Pinpoint the cell where the given text exists, returning its (x, y) midpoint coordinate. 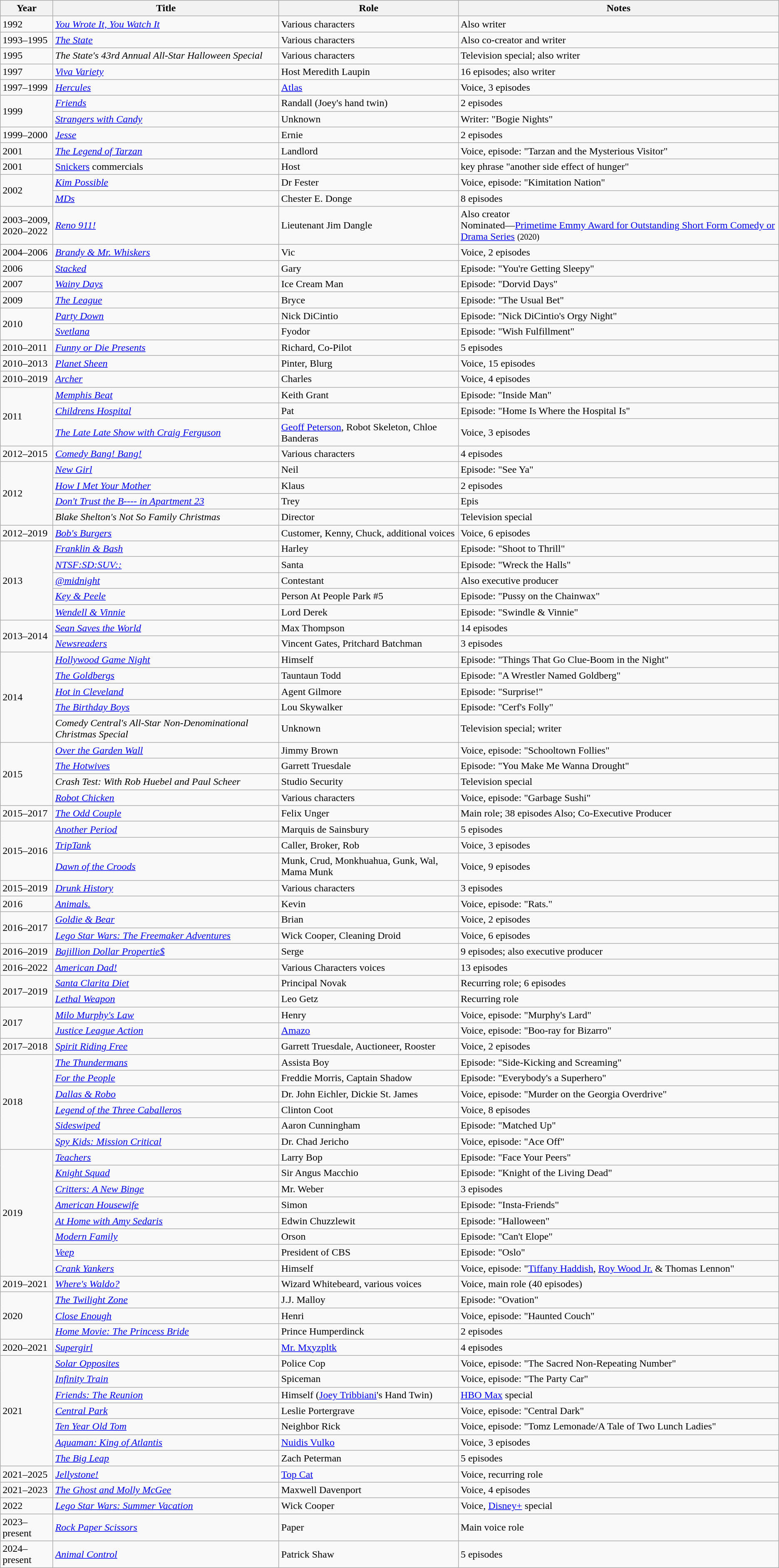
1999–2000 (27, 135)
Hercules (166, 87)
Episode: "Insta-Friends" (618, 1205)
Vic (369, 253)
Ten Year Old Tom (166, 1427)
Veep (166, 1252)
Supergirl (166, 1347)
Dr. John Eichler, Dickie St. James (369, 1094)
Santa Clarita Diet (166, 983)
Tauntaun Todd (369, 675)
Episode: "Wish Fulfillment" (618, 332)
Robot Chicken (166, 798)
Nick DiCintio (369, 316)
The Big Leap (166, 1458)
TripTank (166, 845)
Blake Shelton's Not So Family Christmas (166, 517)
2012–2015 (27, 454)
Lego Star Wars: The Freemaker Adventures (166, 935)
Comedy Bang! Bang! (166, 454)
Charles (369, 379)
Sean Saves the World (166, 628)
How I Met Your Mother (166, 486)
Lou Skywalker (369, 707)
Episode: "Side-Kicking and Screaming" (618, 1062)
Archer (166, 379)
Episode: "Oslo" (618, 1252)
2010–2011 (27, 347)
Lethal Weapon (166, 999)
1995 (27, 56)
Police Cop (369, 1363)
2006 (27, 268)
Caller, Broker, Rob (369, 845)
2011 (27, 416)
2016–2022 (27, 967)
Landlord (369, 151)
Also writer (618, 24)
Brian (369, 920)
Crank Yankers (166, 1268)
The League (166, 300)
Pinter, Blurg (369, 363)
Episode: "Pussy on the Chainwax" (618, 596)
2020 (27, 1316)
Wick Cooper (369, 1506)
1997–1999 (27, 87)
Funny or Die Presents (166, 347)
Justice League Action (166, 1031)
Klaus (369, 486)
Episode: "Cerf's Folly" (618, 707)
Himself (Joey Tribbiani's Hand Twin) (369, 1395)
Mr. Mxyzpltk (369, 1347)
Where's Waldo? (166, 1284)
Bryce (369, 300)
Crash Test: With Rob Huebel and Paul Scheer (166, 782)
Spirit Riding Free (166, 1047)
Party Down (166, 316)
Amazo (369, 1031)
The Ghost and Molly McGee (166, 1490)
Garrett Truesdale (369, 766)
Lego Star Wars: Summer Vacation (166, 1506)
14 episodes (618, 628)
key phrase "another side effect of hunger" (618, 166)
2016–2019 (27, 951)
Voice, main role (40 episodes) (618, 1284)
9 episodes; also executive producer (618, 951)
Clinton Coot (369, 1110)
Episode: "Things That Go Clue-Boom in the Night" (618, 660)
Writer: "Bogie Nights" (618, 119)
The Odd Couple (166, 814)
1997 (27, 72)
J.J. Malloy (369, 1300)
Epis (618, 501)
2012 (27, 493)
Voice, recurring role (618, 1474)
Nuidis Vulko (369, 1442)
Garrett Truesdale, Auctioneer, Rooster (369, 1047)
New Girl (166, 469)
Friends: The Reunion (166, 1395)
Episode: "Matched Up" (618, 1126)
2020–2021 (27, 1347)
Notes (618, 8)
2017–2018 (27, 1047)
Voice, episode: "Tarzan and the Mysterious Visitor" (618, 151)
Episode: "See Ya" (618, 469)
Year (27, 8)
Santa (369, 565)
Dawn of the Croods (166, 866)
2013–2014 (27, 636)
Svetlana (166, 332)
Atlas (369, 87)
Drunk History (166, 888)
Serge (369, 951)
Voice, episode: "Haunted Couch" (618, 1316)
Paper (369, 1527)
Episode: "Halloween" (618, 1221)
Director (369, 517)
Prince Humperdinck (369, 1332)
The Goldbergs (166, 675)
Episode: "Face Your Peers" (618, 1157)
Max Thompson (369, 628)
Assista Boy (369, 1062)
Snickers commercials (166, 166)
For the People (166, 1078)
Title (166, 8)
Close Enough (166, 1316)
Franklin & Bash (166, 549)
2010 (27, 324)
Pat (369, 411)
Milo Murphy's Law (166, 1015)
Leslie Portergrave (369, 1411)
2018 (27, 1102)
Animals. (166, 904)
Episode: "You Make Me Wanna Drought" (618, 766)
Voice, episode: "Boo-ray for Bizarro" (618, 1031)
Knight Squad (166, 1173)
HBO Max special (618, 1395)
2017–2019 (27, 991)
Aquaman: King of Atlantis (166, 1442)
Voice, episode: "Kimitation Nation" (618, 182)
2002 (27, 190)
Recurring role; 6 episodes (618, 983)
Edwin Chuzzlewit (369, 1221)
Episode: "Wreck the Halls" (618, 565)
Leo Getz (369, 999)
Lieutenant Jim Dangle (369, 226)
Childrens Hospital (166, 411)
Ice Cream Man (369, 284)
Host (369, 166)
Host Meredith Laupin (369, 72)
1999 (27, 111)
2003–2009,2020–2022 (27, 226)
Episode: "Can't Elope" (618, 1236)
2021–2025 (27, 1474)
Dallas & Robo (166, 1094)
Voice, episode: "Murphy's Lard" (618, 1015)
Wick Cooper, Cleaning Droid (369, 935)
Planet Sheen (166, 363)
The State (166, 40)
Keith Grant (369, 395)
Richard, Co-Pilot (369, 347)
Modern Family (166, 1236)
Infinity Train (166, 1379)
The Birthday Boys (166, 707)
Voice, episode: "Central Dark" (618, 1411)
Animal Control (166, 1555)
Sir Angus Macchio (369, 1173)
Rock Paper Scissors (166, 1527)
Main role; 38 episodes Also; Co-Executive Producer (618, 814)
Brandy & Mr. Whiskers (166, 253)
Larry Bop (369, 1157)
2009 (27, 300)
Neil (369, 469)
Harley (369, 549)
Simon (369, 1205)
Voice, 15 episodes (618, 363)
Hollywood Game Night (166, 660)
Voice, episode: "Murder on the Georgia Overdrive" (618, 1094)
Agent Gilmore (369, 691)
Geoff Peterson, Robot Skeleton, Chloe Banderas (369, 432)
16 episodes; also writer (618, 72)
Chester E. Donge (369, 198)
Patrick Shaw (369, 1555)
Spiceman (369, 1379)
Zach Peterman (369, 1458)
Gary (369, 268)
Jellystone! (166, 1474)
Episode: "You're Getting Sleepy" (618, 268)
Memphis Beat (166, 395)
Freddie Morris, Captain Shadow (369, 1078)
Friends (166, 103)
1992 (27, 24)
NTSF:SD:SUV:: (166, 565)
Stacked (166, 268)
Kim Possible (166, 182)
Viva Variety (166, 72)
Episode: "Swindle & Vinnie" (618, 612)
Strangers with Candy (166, 119)
Goldie & Bear (166, 920)
2017 (27, 1023)
Dr. Chad Jericho (369, 1141)
Television special; also writer (618, 56)
2010–2013 (27, 363)
Comedy Central's All-Star Non-Denominational Christmas Special (166, 728)
Randall (Joey's hand twin) (369, 103)
2010–2019 (27, 379)
Aaron Cunningham (369, 1126)
Person At People Park #5 (369, 596)
Voice, episode: "Rats." (618, 904)
At Home with Amy Sedaris (166, 1221)
Voice, 8 episodes (618, 1110)
2021 (27, 1411)
Voice, episode: "Schooltown Follies" (618, 750)
2015–2017 (27, 814)
Lord Derek (369, 612)
Contestant (369, 581)
The Hotwives (166, 766)
The State's 43rd Annual All-Star Halloween Special (166, 56)
Voice, episode: "Garbage Sushi" (618, 798)
2023–present (27, 1527)
American Housewife (166, 1205)
Bajillion Dollar Propertie$ (166, 951)
Felix Unger (369, 814)
Also co-creator and writer (618, 40)
Voice, episode: "The Party Car" (618, 1379)
President of CBS (369, 1252)
13 episodes (618, 967)
2015 (27, 774)
Kevin (369, 904)
Henry (369, 1015)
2004–2006 (27, 253)
Don't Trust the B---- in Apartment 23 (166, 501)
Main voice role (618, 1527)
Voice, episode: "Tomz Lemonade/A Tale of Two Lunch Ladies" (618, 1427)
Voice, 9 episodes (618, 866)
Role (369, 8)
Critters: A New Binge (166, 1189)
Wizard Whitebeard, various voices (369, 1284)
Another Period (166, 829)
Various Characters voices (369, 967)
1993–1995 (27, 40)
Legend of the Three Caballeros (166, 1110)
Spy Kids: Mission Critical (166, 1141)
Neighbor Rick (369, 1427)
MDs (166, 198)
Top Cat (369, 1474)
Also creatorNominated—Primetime Emmy Award for Outstanding Short Form Comedy or Drama Series (2020) (618, 226)
Central Park (166, 1411)
Episode: "Home Is Where the Hospital Is" (618, 411)
2024–present (27, 1555)
Episode: "Inside Man" (618, 395)
Maxwell Davenport (369, 1490)
2013 (27, 581)
2014 (27, 697)
8 episodes (618, 198)
2019 (27, 1213)
Principal Novak (369, 983)
Jesse (166, 135)
2015–2019 (27, 888)
Recurring role (618, 999)
Sideswiped (166, 1126)
Customer, Kenny, Chuck, additional voices (369, 533)
Episode: "Surprise!" (618, 691)
Hot in Cleveland (166, 691)
@midnight (166, 581)
2015–2016 (27, 851)
Episode: "Nick DiCintio's Orgy Night" (618, 316)
Over the Garden Wall (166, 750)
Studio Security (369, 782)
Newsreaders (166, 644)
You Wrote It, You Watch It (166, 24)
2016 (27, 904)
Voice, episode: "Ace Off" (618, 1141)
Mr. Weber (369, 1189)
The Twilight Zone (166, 1300)
Key & Peele (166, 596)
Teachers (166, 1157)
Home Movie: The Princess Bride (166, 1332)
Episode: "The Usual Bet" (618, 300)
Television special; writer (618, 728)
Voice, episode: "The Sacred Non-Repeating Number" (618, 1363)
American Dad! (166, 967)
Episode: "Shoot to Thrill" (618, 549)
Wainy Days (166, 284)
Fyodor (369, 332)
Reno 911! (166, 226)
Wendell & Vinnie (166, 612)
Episode: "Knight of the Living Dead" (618, 1173)
Episode: "Ovation" (618, 1300)
Episode: "A Wrestler Named Goldberg" (618, 675)
Marquis de Sainsbury (369, 829)
2012–2019 (27, 533)
Episode: "Everybody's a Superhero" (618, 1078)
The Late Late Show with Craig Ferguson (166, 432)
Also executive producer (618, 581)
2016–2017 (27, 928)
Episode: "Dorvid Days" (618, 284)
Henri (369, 1316)
Ernie (369, 135)
Solar Opposites (166, 1363)
Munk, Crud, Monkhuahua, Gunk, Wal, Mama Munk (369, 866)
Trey (369, 501)
The Legend of Tarzan (166, 151)
Dr Fester (369, 182)
2019–2021 (27, 1284)
Voice, Disney+ special (618, 1506)
Voice, episode: "Tiffany Haddish, Roy Wood Jr. & Thomas Lennon" (618, 1268)
The Thundermans (166, 1062)
Bob's Burgers (166, 533)
Jimmy Brown (369, 750)
2021–2023 (27, 1490)
Vincent Gates, Pritchard Batchman (369, 644)
Orson (369, 1236)
2022 (27, 1506)
2007 (27, 284)
